Find where the given text appears and provide that cell's center as (x, y) coordinate. 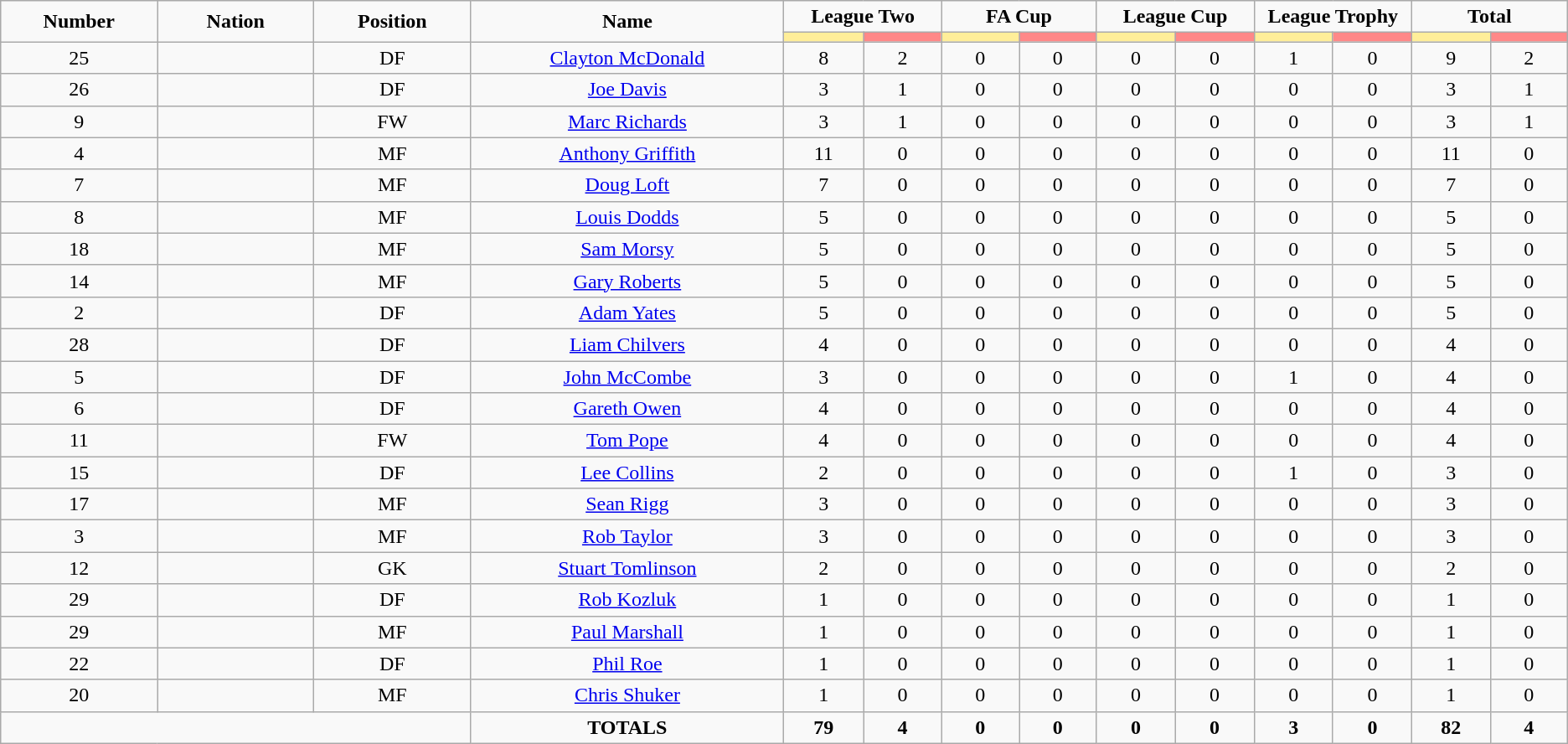
12 (79, 568)
18 (79, 249)
Joe Davis (627, 90)
Rob Taylor (627, 536)
Sam Morsy (627, 249)
FA Cup (1019, 17)
Anthony Griffith (627, 153)
Paul Marshall (627, 632)
14 (79, 281)
League Two (863, 17)
Gary Roberts (627, 281)
Number (79, 22)
Doug Loft (627, 185)
26 (79, 90)
Marc Richards (627, 121)
25 (79, 58)
Sean Rigg (627, 504)
John McCombe (627, 376)
League Trophy (1333, 17)
Tom Pope (627, 441)
22 (79, 664)
Chris Shuker (627, 695)
6 (79, 409)
15 (79, 473)
Stuart Tomlinson (627, 568)
Position (392, 22)
Nation (236, 22)
Clayton McDonald (627, 58)
Adam Yates (627, 313)
TOTALS (627, 727)
28 (79, 344)
Name (627, 22)
Phil Roe (627, 664)
Rob Kozluk (627, 600)
Total (1489, 17)
Lee Collins (627, 473)
17 (79, 504)
Liam Chilvers (627, 344)
Louis Dodds (627, 217)
GK (392, 568)
Gareth Owen (627, 409)
20 (79, 695)
79 (824, 727)
League Cup (1175, 17)
82 (1451, 727)
